From the cell containing the given text, extract its center point as [X, Y] coordinate. 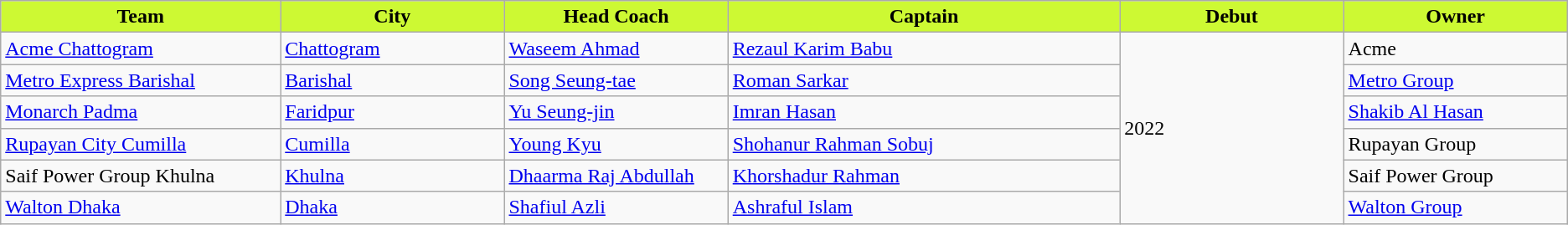
Acme [1456, 49]
Walton Dhaka [141, 207]
Khulna [392, 176]
Metro Express Barishal [141, 80]
Rupayan Group [1456, 144]
Captain [924, 17]
Faridpur [392, 112]
Walton Group [1456, 207]
Imran Hasan [924, 112]
Acme Chattogram [141, 49]
Dhaka [392, 207]
Cumilla [392, 144]
Monarch Padma [141, 112]
Saif Power Group [1456, 176]
Ashraful Islam [924, 207]
Song Seung-tae [616, 80]
Shafiul Azli [616, 207]
City [392, 17]
2022 [1231, 128]
Owner [1456, 17]
Chattogram [392, 49]
Khorshadur Rahman [924, 176]
Metro Group [1456, 80]
Rupayan City Cumilla [141, 144]
Young Kyu [616, 144]
Dhaarma Raj Abdullah [616, 176]
Roman Sarkar [924, 80]
Debut [1231, 17]
Yu Seung-jin [616, 112]
Waseem Ahmad [616, 49]
Shakib Al Hasan [1456, 112]
Saif Power Group Khulna [141, 176]
Shohanur Rahman Sobuj [924, 144]
Team [141, 17]
Rezaul Karim Babu [924, 49]
Head Coach [616, 17]
Barishal [392, 80]
